Pinpoint the cell where the given text exists, returning its (X, Y) midpoint coordinate. 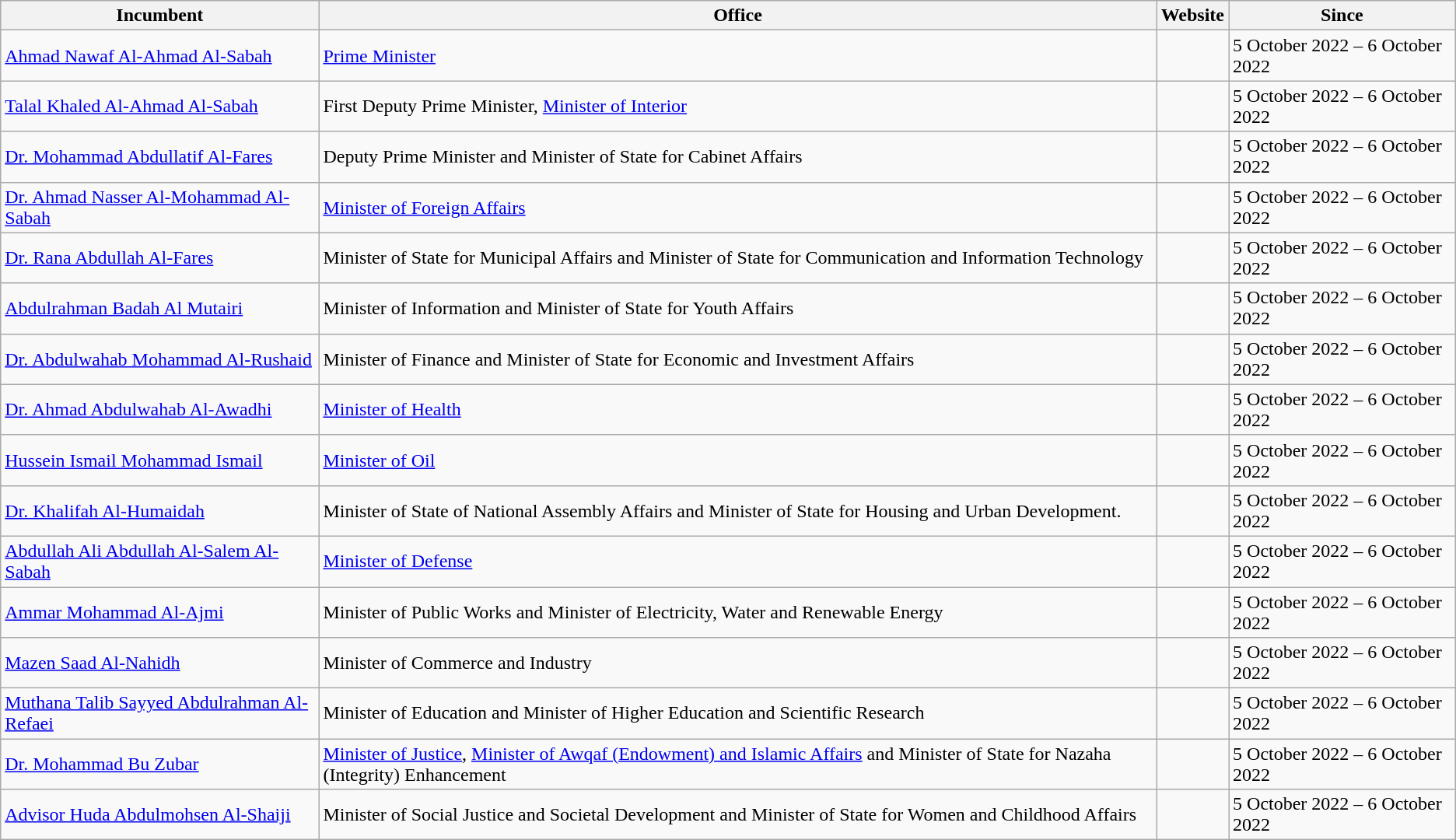
Minister of Justice, Minister of Awqaf (Endowment) and Islamic Affairs and Minister of State for Nazaha (Integrity) Enhancement (737, 764)
Minister of Oil (737, 460)
Ammar Mohammad Al-Ajmi (160, 611)
Advisor Huda Abdulmohsen Al-Shaiji (160, 815)
Abdulrahman Badah Al Mutairi (160, 308)
Dr. Ahmad Nasser Al-Mohammad Al-Sabah (160, 207)
Minister of Public Works and Minister of Electricity, Water and Renewable Energy (737, 611)
Minister of Commerce and Industry (737, 663)
Incumbent (160, 16)
Deputy Prime Minister and Minister of State for Cabinet Affairs (737, 157)
Dr. Abdulwahab Mohammad Al-Rushaid (160, 359)
First Deputy Prime Minister, Minister of Interior (737, 106)
Ahmad Nawaf Al-Ahmad Al-Sabah (160, 56)
Abdullah Ali Abdullah Al-Salem Al-Sabah (160, 562)
Prime Minister (737, 56)
Office (737, 16)
Mazen Saad Al-Nahidh (160, 663)
Dr. Mohammad Bu Zubar (160, 764)
Minister of State of National Assembly Affairs and Minister of State for Housing and Urban Development. (737, 510)
Minister of State for Municipal Affairs and Minister of State for Communication and Information Technology (737, 258)
Dr. Ahmad Abdulwahab Al-Awadhi (160, 409)
Minister of Defense (737, 562)
Dr. Mohammad Abdullatif Al-Fares (160, 157)
Minister of Education and Minister of Higher Education and Scientific Research (737, 714)
Dr. Rana Abdullah Al-Fares (160, 258)
Muthana Talib Sayyed Abdulrahman Al-Refaei (160, 714)
Minister of Finance and Minister of State for Economic and Investment Affairs (737, 359)
Minister of Foreign Affairs (737, 207)
Hussein Ismail Mohammad Ismail (160, 460)
Dr. Khalifah Al-Humaidah (160, 510)
Minister of Information and Minister of State for Youth Affairs (737, 308)
Talal Khaled Al-Ahmad Al-Sabah (160, 106)
Minister of Social Justice and Societal Development and Minister of State for Women and Childhood Affairs (737, 815)
Since (1342, 16)
Minister of Health (737, 409)
Website (1192, 16)
